Find where the given text appears and provide that cell's center as [X, Y] coordinate. 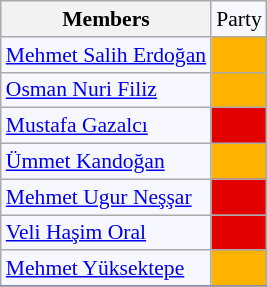
Mustafa Gazalcı [106, 126]
Mehmet Ugur Neşşar [106, 197]
Osman Nuri Filiz [106, 90]
Mehmet Yüksektepe [106, 269]
Members [106, 19]
Ümmet Kandoğan [106, 162]
Mehmet Salih Erdoğan [106, 55]
Veli Haşim Oral [106, 233]
Party [239, 19]
